Return (X, Y) of the center of cell containing provided text 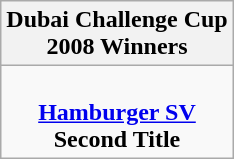
Dubai Challenge Cup2008 Winners (117, 34)
Hamburger SVSecond Title (117, 112)
